Extract the [X, Y] coordinate from the center of the cell holding the provided text.  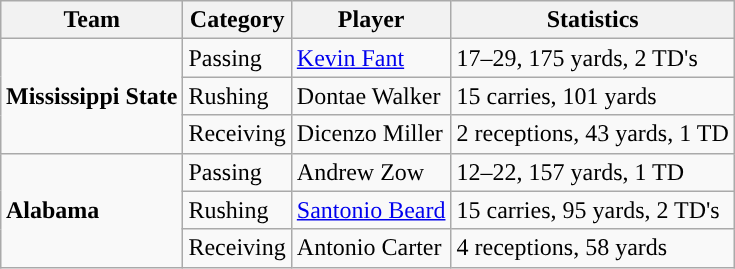
2 receptions, 43 yards, 1 TD [592, 134]
15 carries, 95 yards, 2 TD's [592, 210]
Category [237, 20]
Antonio Carter [371, 248]
17–29, 175 yards, 2 TD's [592, 58]
Andrew Zow [371, 172]
Dicenzo Miller [371, 134]
Kevin Fant [371, 58]
Alabama [91, 210]
15 carries, 101 yards [592, 96]
Team [91, 20]
Mississippi State [91, 96]
12–22, 157 yards, 1 TD [592, 172]
Statistics [592, 20]
Dontae Walker [371, 96]
Player [371, 20]
Santonio Beard [371, 210]
4 receptions, 58 yards [592, 248]
